Determine the [x, y] coordinate at the center of the cell enclosing the given text.  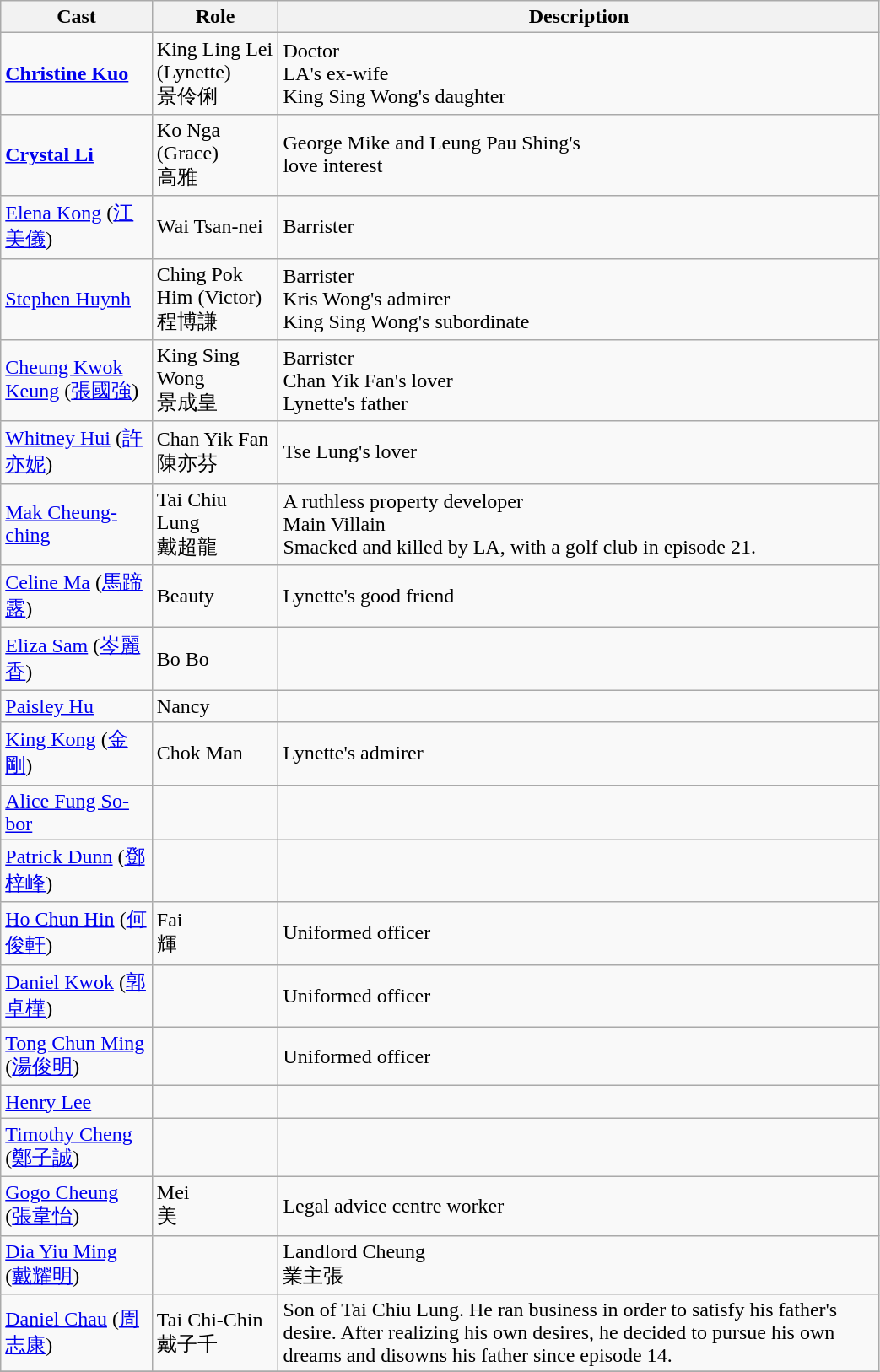
Lynette's good friend [579, 597]
Fai輝 [215, 933]
Alice Fung So-bor [77, 812]
Stephen Huynh [77, 299]
King Sing Wong景成皇 [215, 381]
Chan Yik Fan陳亦芬 [215, 452]
Patrick Dunn (鄧梓峰) [77, 871]
King Kong (金剛) [77, 754]
Role [215, 17]
A ruthless property developerMain VillainSmacked and killed by LA, with a golf club in episode 21. [579, 525]
Daniel Chau (周志康) [77, 1333]
Wai Tsan-nei [215, 227]
Bo Bo [215, 659]
Chok Man [215, 754]
Ho Chun Hin (何俊軒) [77, 933]
Mei美 [215, 1206]
BarristerKris Wong's admirer King Sing Wong's subordinate [579, 299]
Daniel Kwok (郭卓樺) [77, 996]
Tai Chiu Lung戴超龍 [215, 525]
Description [579, 17]
Cast [77, 17]
Gogo Cheung (張韋怡) [77, 1206]
Barrister [579, 227]
Whitney Hui (許亦妮) [77, 452]
Nancy [215, 706]
Christine Kuo [77, 74]
Eliza Sam (岑麗香) [77, 659]
Paisley Hu [77, 706]
Henry Lee [77, 1102]
Dia Yiu Ming (戴耀明) [77, 1265]
Ko Nga (Grace)高雅 [215, 155]
Timothy Cheng (鄭子誠) [77, 1148]
Tai Chi-Chin戴子千 [215, 1333]
Celine Ma (馬蹄露) [77, 597]
Lynette's admirer [579, 754]
Beauty [215, 597]
Tong Chun Ming (湯俊明) [77, 1056]
Crystal Li [77, 155]
Mak Cheung-ching [77, 525]
Elena Kong (江美儀) [77, 227]
Cheung Kwok Keung (張國強) [77, 381]
George Mike and Leung Pau Shing'slove interest [579, 155]
Ching Pok Him (Victor)程博謙 [215, 299]
Legal advice centre worker [579, 1206]
DoctorLA's ex-wife King Sing Wong's daughter [579, 74]
Landlord Cheung業主張 [579, 1265]
BarristerChan Yik Fan's lover Lynette's father [579, 381]
Tse Lung's lover [579, 452]
King Ling Lei (Lynette)景伶俐 [215, 74]
